Detect which cell encompasses the target text, then output its [x, y] center coordinate. 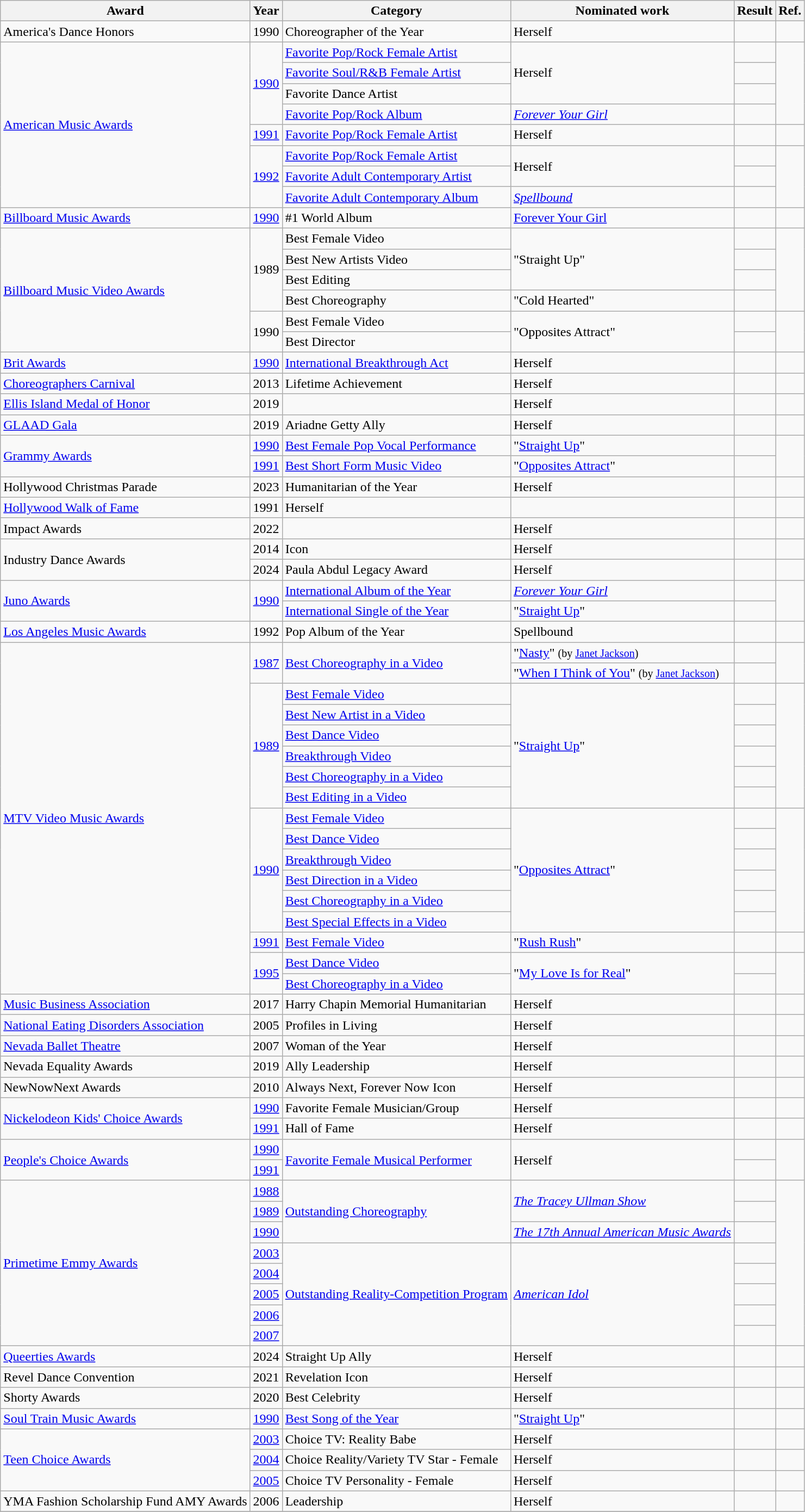
Outstanding Choreography [396, 1211]
Teen Choice Awards [125, 1460]
NewNowNext Awards [125, 1087]
2017 [266, 1005]
Always Next, Forever Now Icon [396, 1087]
1995 [266, 974]
Ariadne Getty Ally [396, 425]
"When I Think of You" (by Janet Jackson) [622, 673]
Music Business Association [125, 1005]
Best New Artists Video [396, 259]
Industry Dance Awards [125, 559]
Choreographer of the Year [396, 32]
American Idol [622, 1294]
International Album of the Year [396, 590]
Impact Awards [125, 528]
Result [754, 11]
Lifetime Achievement [396, 383]
Ref. [790, 11]
Revel Dance Convention [125, 1377]
Billboard Music Awards [125, 218]
Best Director [396, 342]
Year [266, 11]
"My Love Is for Real" [622, 974]
2013 [266, 383]
YMA Fashion Scholarship Fund AMY Awards [125, 1501]
Best Choreography [396, 301]
People's Choice Awards [125, 1160]
GLAAD Gala [125, 425]
International Breakthrough Act [396, 363]
American Music Awards [125, 125]
Pop Album of the Year [396, 632]
Soul Train Music Awards [125, 1418]
Nickelodeon Kids' Choice Awards [125, 1118]
Best Special Effects in a Video [396, 922]
Best New Artist in a Video [396, 715]
Favorite Soul/R&B Female Artist [396, 73]
Grammy Awards [125, 456]
Revelation Icon [396, 1377]
Choreographers Carnival [125, 383]
Ellis Island Medal of Honor [125, 404]
Favorite Adult Contemporary Album [396, 197]
Nevada Equality Awards [125, 1067]
Humanitarian of the Year [396, 487]
Choice TV: Reality Babe [396, 1439]
Favorite Adult Contemporary Artist [396, 176]
Brit Awards [125, 363]
2022 [266, 528]
Outstanding Reality-Competition Program [396, 1294]
Paula Abdul Legacy Award [396, 569]
Queerties Awards [125, 1356]
Hollywood Walk of Fame [125, 507]
Choice TV Personality - Female [396, 1480]
Icon [396, 549]
#1 World Album [396, 218]
Best Direction in a Video [396, 880]
Leadership [396, 1501]
Category [396, 11]
Hollywood Christmas Parade [125, 487]
2023 [266, 487]
Woman of the Year [396, 1046]
Los Angeles Music Awards [125, 632]
Harry Chapin Memorial Humanitarian [396, 1005]
Ally Leadership [396, 1067]
2014 [266, 549]
"Rush Rush" [622, 943]
Juno Awards [125, 600]
Favorite Dance Artist [396, 94]
Choice Reality/Variety TV Star - Female [396, 1460]
Best Editing in a Video [396, 797]
1987 [266, 663]
National Eating Disorders Association [125, 1025]
Shorty Awards [125, 1398]
2020 [266, 1398]
"Nasty" (by Janet Jackson) [622, 653]
"Cold Hearted" [622, 301]
Best Editing [396, 280]
Best Celebrity [396, 1398]
America's Dance Honors [125, 32]
Billboard Music Video Awards [125, 290]
1988 [266, 1191]
2010 [266, 1087]
Hall of Fame [396, 1129]
Favorite Pop/Rock Album [396, 114]
Profiles in Living [396, 1025]
2021 [266, 1377]
Straight Up Ally [396, 1356]
Primetime Emmy Awards [125, 1263]
Best Short Form Music Video [396, 466]
The Tracey Ullman Show [622, 1201]
Best Song of the Year [396, 1418]
Favorite Female Musical Performer [396, 1160]
Favorite Female Musician/Group [396, 1108]
Nevada Ballet Theatre [125, 1046]
International Single of the Year [396, 611]
The 17th Annual American Music Awards [622, 1232]
Nominated work [622, 11]
MTV Video Music Awards [125, 818]
Best Female Pop Vocal Performance [396, 445]
Award [125, 11]
